Extract the [x, y] coordinate from the center of the cell holding the provided text.  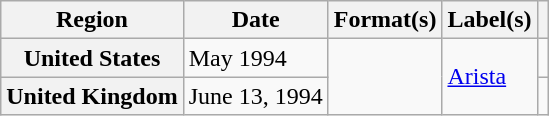
United Kingdom [92, 96]
Label(s) [490, 20]
June 13, 1994 [256, 96]
Format(s) [385, 20]
Arista [490, 77]
Date [256, 20]
May 1994 [256, 58]
United States [92, 58]
Region [92, 20]
